Return the [X, Y] coordinate for the center point of the cell that contains the specified text.  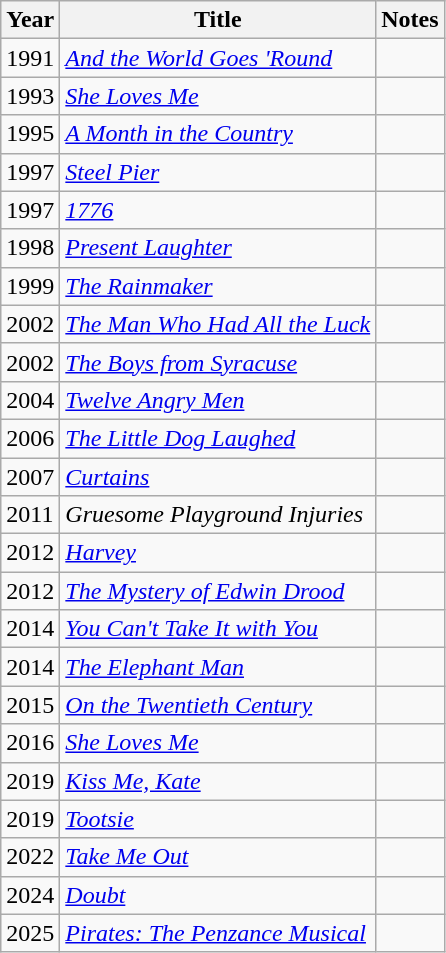
2011 [30, 515]
Notes [410, 20]
2024 [30, 895]
On the Twentieth Century [218, 705]
2025 [30, 933]
Steel Pier [218, 172]
Pirates: The Penzance Musical [218, 933]
Take Me Out [218, 857]
2015 [30, 705]
Gruesome Playground Injuries [218, 515]
The Boys from Syracuse [218, 362]
Present Laughter [218, 248]
The Man Who Had All the Luck [218, 324]
Kiss Me, Kate [218, 781]
2022 [30, 857]
Year [30, 20]
The Rainmaker [218, 286]
1995 [30, 134]
2004 [30, 400]
Harvey [218, 553]
1991 [30, 58]
You Can't Take It with You [218, 629]
The Elephant Man [218, 667]
The Little Dog Laughed [218, 438]
1993 [30, 96]
A Month in the Country [218, 134]
Title [218, 20]
Doubt [218, 895]
2006 [30, 438]
Tootsie [218, 819]
1776 [218, 210]
2016 [30, 743]
The Mystery of Edwin Drood [218, 591]
1998 [30, 248]
Twelve Angry Men [218, 400]
1999 [30, 286]
And the World Goes 'Round [218, 58]
2007 [30, 477]
Curtains [218, 477]
